Search for the cell housing the specified text and yield its [x, y] center coordinate. 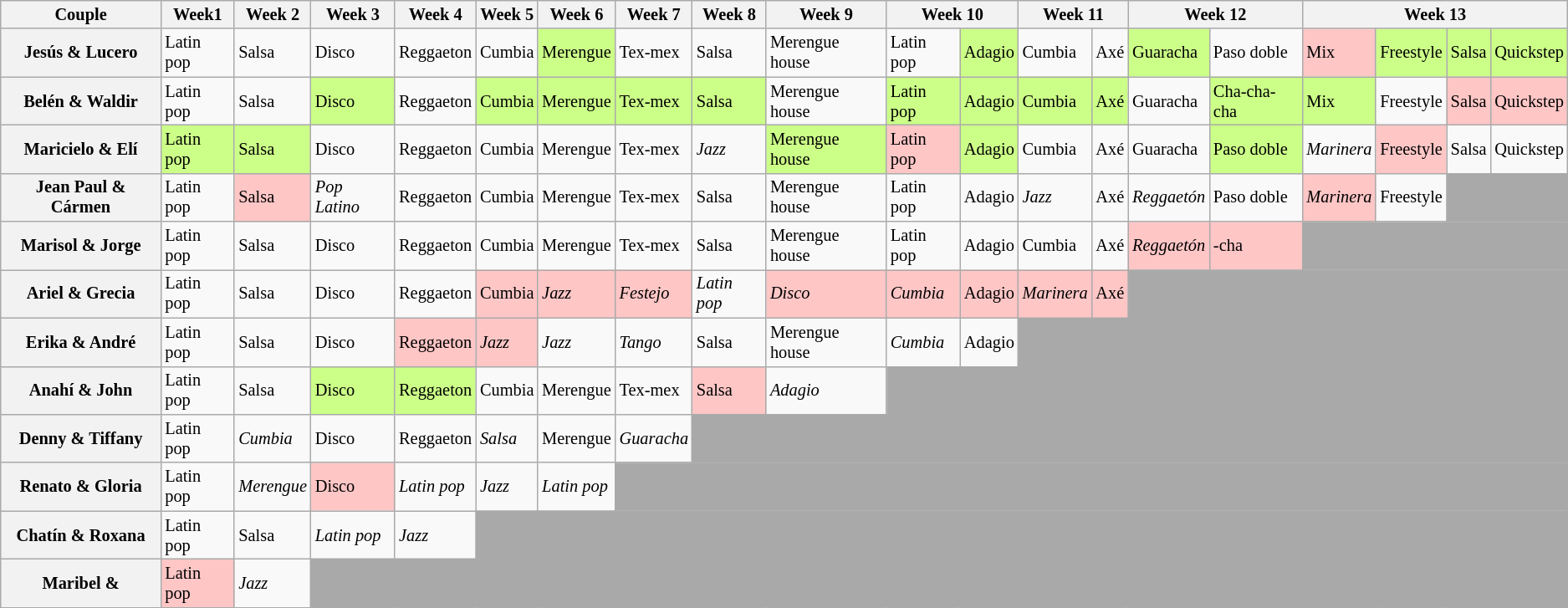
Jesús & Lucero [81, 53]
Week 2 [273, 14]
Jean Paul & Cármen [81, 197]
Week 10 [953, 14]
Tango [654, 342]
Week 9 [826, 14]
Renato & Gloria [81, 487]
Maribel & [81, 583]
Week 6 [576, 14]
Week 7 [654, 14]
Ariel & Grecia [81, 294]
Chatín & Roxana [81, 535]
-cha [1256, 246]
Week 4 [435, 14]
Couple [81, 14]
Belén & Waldir [81, 101]
Erika & André [81, 342]
Week 3 [353, 14]
Week 8 [729, 14]
Week 12 [1215, 14]
Denny & Tiffany [81, 438]
Pop Latino [353, 197]
Week 13 [1435, 14]
Week1 [197, 14]
Maricielo & Elí [81, 149]
Cha-cha-cha [1256, 101]
Anahí & John [81, 391]
Marisol & Jorge [81, 246]
Week 5 [507, 14]
Festejo [654, 294]
Week 11 [1074, 14]
